Identify which cell holds the provided text, then report its (X, Y) central coordinate. 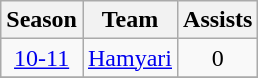
Hamyari (130, 58)
Team (130, 20)
Assists (218, 20)
10-11 (42, 58)
Season (42, 20)
0 (218, 58)
